Pinpoint the cell where the given text exists, returning its (X, Y) midpoint coordinate. 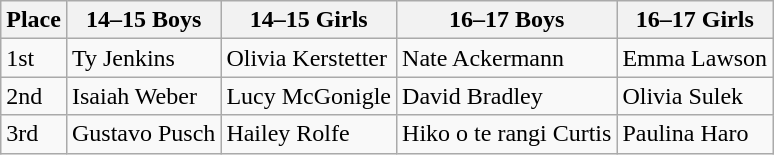
14–15 Boys (143, 20)
Paulina Haro (695, 134)
1st (34, 58)
David Bradley (507, 96)
14–15 Girls (309, 20)
Olivia Kerstetter (309, 58)
Place (34, 20)
16–17 Boys (507, 20)
16–17 Girls (695, 20)
Hiko o te rangi Curtis (507, 134)
Hailey Rolfe (309, 134)
Nate Ackermann (507, 58)
Lucy McGonigle (309, 96)
Isaiah Weber (143, 96)
Olivia Sulek (695, 96)
Ty Jenkins (143, 58)
Gustavo Pusch (143, 134)
3rd (34, 134)
2nd (34, 96)
Emma Lawson (695, 58)
